Identify which cell holds the provided text, then report its (x, y) central coordinate. 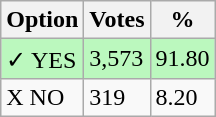
✓ YES (42, 59)
3,573 (117, 59)
Votes (117, 20)
X NO (42, 97)
8.20 (182, 97)
319 (117, 97)
91.80 (182, 59)
% (182, 20)
Option (42, 20)
